Determine the [x, y] coordinate at the center of the cell enclosing the given text.  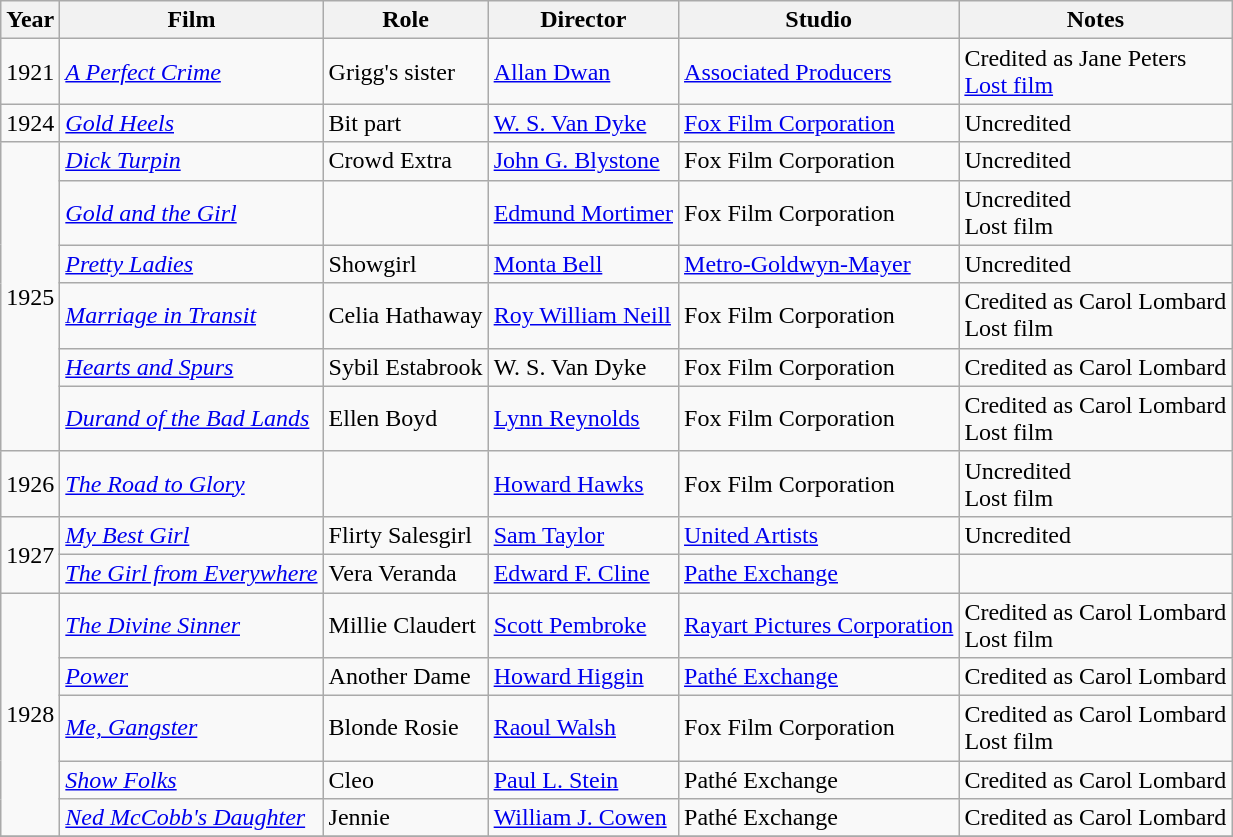
Me, Gangster [192, 728]
Sam Taylor [583, 535]
A Perfect Crime [192, 72]
1924 [30, 123]
Showgirl [406, 264]
The Road to Glory [192, 484]
Another Dame [406, 677]
The Girl from Everywhere [192, 573]
William J. Cowen [583, 818]
My Best Girl [192, 535]
Roy William Neill [583, 316]
Durand of the Bad Lands [192, 418]
1925 [30, 296]
Vera Veranda [406, 573]
Lynn Reynolds [583, 418]
Millie Claudert [406, 624]
Studio [819, 20]
1926 [30, 484]
Sybil Estabrook [406, 367]
Show Folks [192, 780]
Year [30, 20]
Bit part [406, 123]
Monta Bell [583, 264]
Dick Turpin [192, 161]
Grigg's sister [406, 72]
Associated Producers [819, 72]
Jennie [406, 818]
Pretty Ladies [192, 264]
Director [583, 20]
John G. Blystone [583, 161]
Ellen Boyd [406, 418]
Paul L. Stein [583, 780]
Flirty Salesgirl [406, 535]
1921 [30, 72]
Rayart Pictures Corporation [819, 624]
1928 [30, 714]
The Divine Sinner [192, 624]
Raoul Walsh [583, 728]
Celia Hathaway [406, 316]
Notes [1096, 20]
Edward F. Cline [583, 573]
Blonde Rosie [406, 728]
Howard Higgin [583, 677]
Scott Pembroke [583, 624]
Crowd Extra [406, 161]
1927 [30, 554]
Edmund Mortimer [583, 212]
Film [192, 20]
Pathe Exchange [819, 573]
Gold and the Girl [192, 212]
Ned McCobb's Daughter [192, 818]
Marriage in Transit [192, 316]
Hearts and Spurs [192, 367]
Power [192, 677]
Cleo [406, 780]
United Artists [819, 535]
Credited as Jane PetersLost film [1096, 72]
Gold Heels [192, 123]
Howard Hawks [583, 484]
Metro-Goldwyn-Mayer [819, 264]
Role [406, 20]
Allan Dwan [583, 72]
